Return [x, y] of the center of cell containing provided text 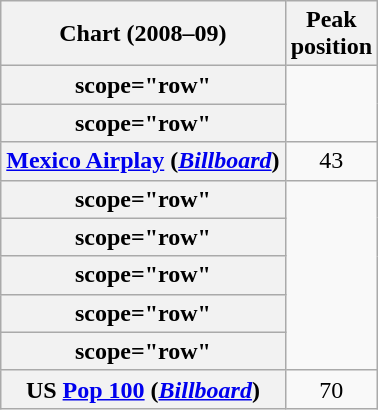
Chart (2008–09) [143, 34]
US Pop 100 (Billboard) [143, 389]
43 [331, 161]
Mexico Airplay (Billboard) [143, 161]
70 [331, 389]
Peakposition [331, 34]
